Pinpoint the cell where the given text exists, returning its (X, Y) midpoint coordinate. 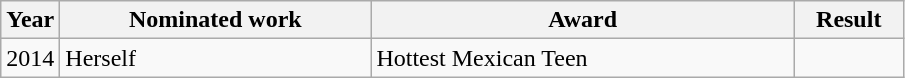
2014 (30, 58)
Result (848, 20)
Year (30, 20)
Nominated work (216, 20)
Hottest Mexican Teen (583, 58)
Herself (216, 58)
Award (583, 20)
